Determine the (X, Y) coordinate at the center of the cell enclosing the given text.  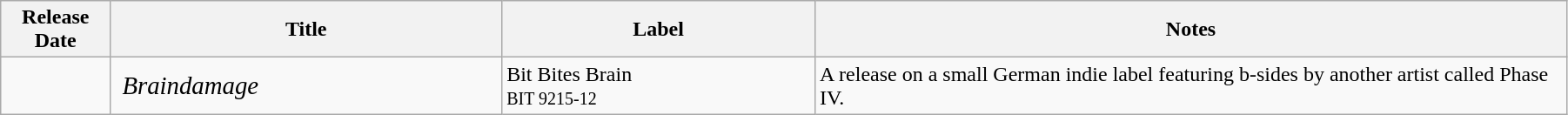
A release on a small German indie label featuring b-sides by another artist called Phase IV. (1191, 85)
Release Date (56, 30)
Braindamage (306, 85)
Title (306, 30)
Notes (1191, 30)
Bit Bites BrainBIT 9215-12 (659, 85)
Label (659, 30)
